Output the [x, y] coordinate of the center of the cell containing the given text.  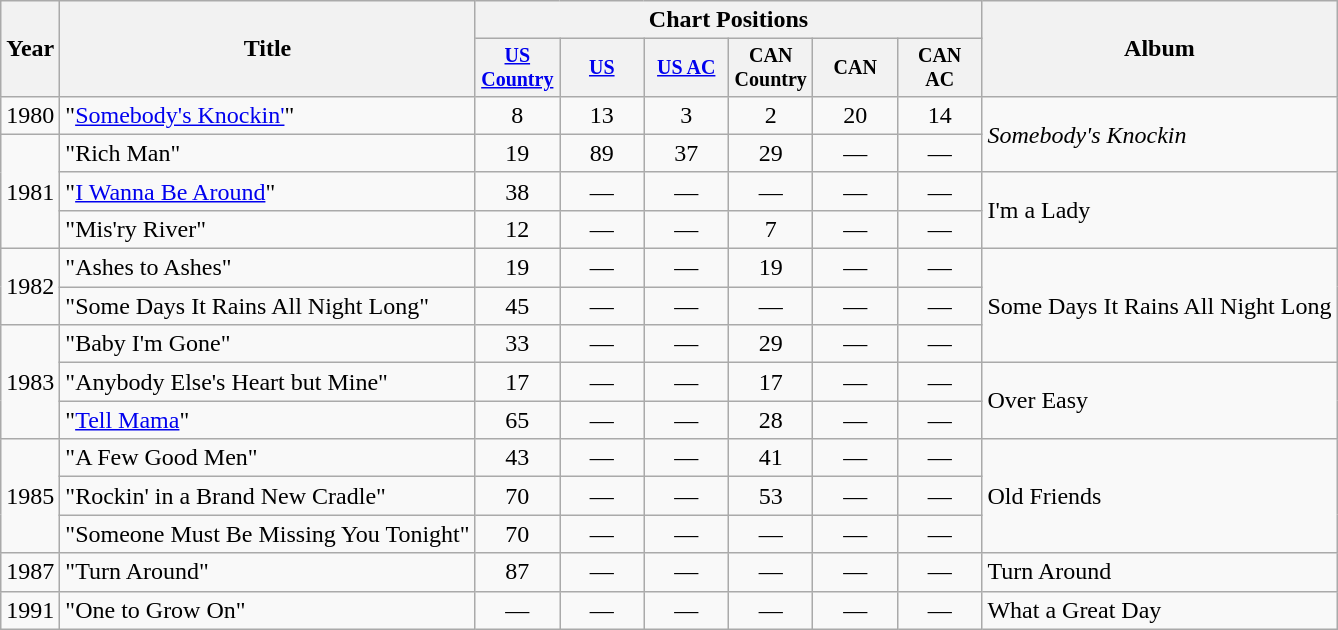
"Anybody Else's Heart but Mine" [268, 382]
87 [517, 572]
53 [770, 496]
28 [770, 420]
45 [517, 306]
65 [517, 420]
37 [686, 153]
13 [602, 115]
I'm a Lady [1160, 210]
20 [855, 115]
"Somebody's Knockin'" [268, 115]
Old Friends [1160, 496]
Chart Positions [728, 20]
1983 [30, 382]
What a Great Day [1160, 610]
CAN Country [770, 68]
US AC [686, 68]
"Rockin' in a Brand New Cradle" [268, 496]
"Some Days It Rains All Night Long" [268, 306]
8 [517, 115]
"I Wanna Be Around" [268, 191]
"A Few Good Men" [268, 458]
"Rich Man" [268, 153]
7 [770, 229]
CAN [855, 68]
41 [770, 458]
CAN AC [939, 68]
US [602, 68]
Year [30, 49]
"Tell Mama" [268, 420]
"Mis'ry River" [268, 229]
US Country [517, 68]
89 [602, 153]
"Baby I'm Gone" [268, 344]
12 [517, 229]
38 [517, 191]
Turn Around [1160, 572]
Title [268, 49]
14 [939, 115]
Some Days It Rains All Night Long [1160, 306]
"Ashes to Ashes" [268, 268]
1985 [30, 496]
1980 [30, 115]
2 [770, 115]
43 [517, 458]
1987 [30, 572]
Somebody's Knockin [1160, 134]
3 [686, 115]
Album [1160, 49]
33 [517, 344]
1991 [30, 610]
Over Easy [1160, 401]
"One to Grow On" [268, 610]
1981 [30, 191]
1982 [30, 287]
"Someone Must Be Missing You Tonight" [268, 534]
"Turn Around" [268, 572]
